Capture the cell that displays the provided text and extract its [x, y] central coordinate. 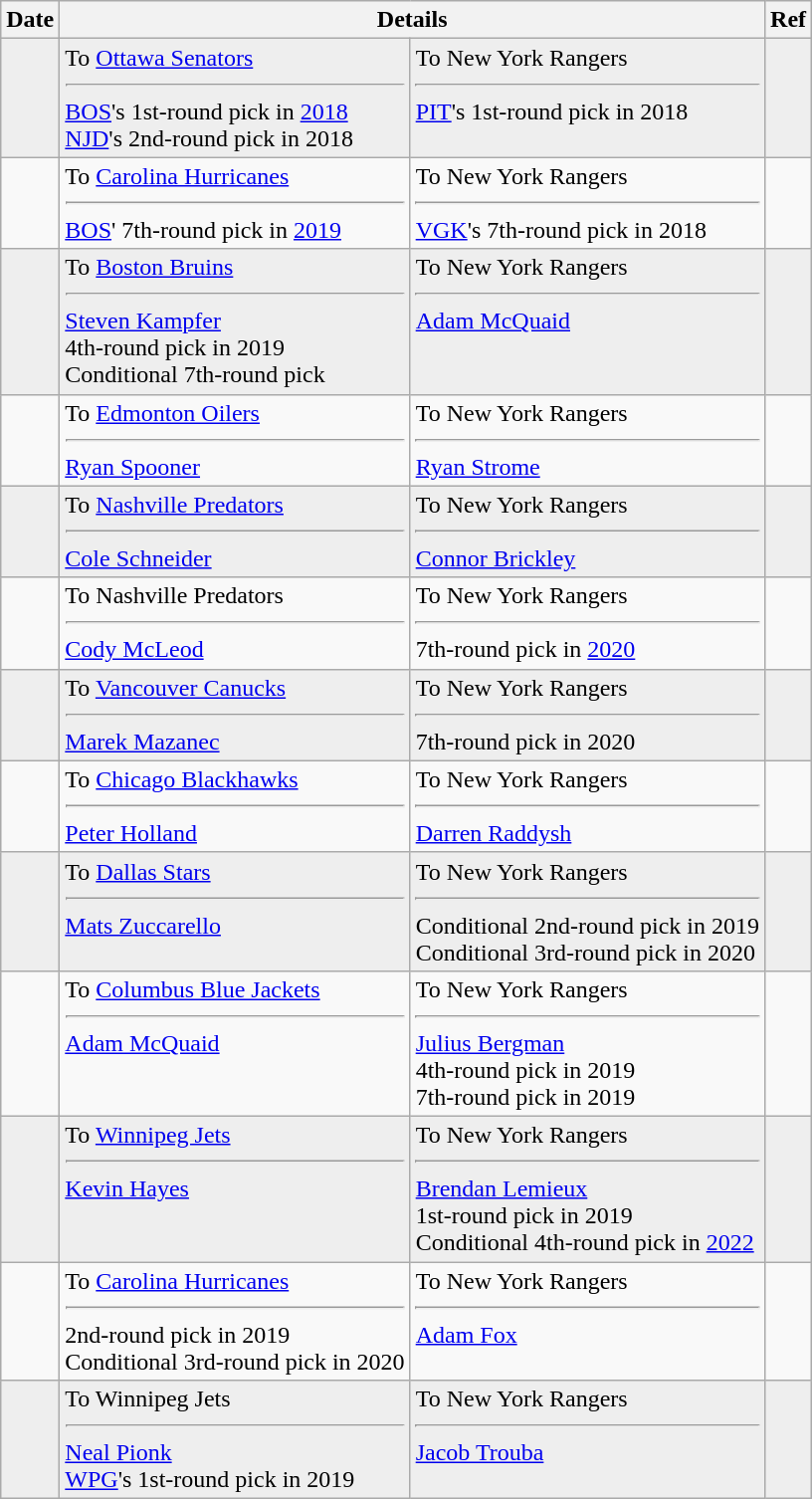
To New York RangersRyan Strome [587, 440]
To Winnipeg JetsNeal PionkWPG's 1st-round pick in 2019 [235, 1439]
To New York RangersPIT's 1st-round pick in 2018 [587, 98]
To Boston BruinsSteven Kampfer4th-round pick in 2019Conditional 7th-round pick [235, 321]
To Vancouver CanucksMarek Mazanec [235, 715]
To New York RangersAdam Fox [587, 1322]
To Columbus Blue JacketsAdam McQuaid [235, 1043]
Details [412, 20]
To New York RangersConnor Brickley [587, 532]
To New York RangersVGK's 7th-round pick in 2018 [587, 203]
To New York RangersJulius Bergman4th-round pick in 20197th-round pick in 2019 [587, 1043]
To Edmonton OilersRyan Spooner [235, 440]
To Chicago BlackhawksPeter Holland [235, 806]
To Nashville PredatorsCody McLeod [235, 623]
Date [30, 20]
To Ottawa SenatorsBOS's 1st-round pick in 2018NJD's 2nd-round pick in 2018 [235, 98]
To New York RangersBrendan Lemieux1st-round pick in 2019Conditional 4th-round pick in 2022 [587, 1188]
To New York RangersConditional 2nd-round pick in 2019Conditional 3rd-round pick in 2020 [587, 912]
To Dallas StarsMats Zuccarello [235, 912]
To Carolina Hurricanes2nd-round pick in 2019Conditional 3rd-round pick in 2020 [235, 1322]
To New York RangersDarren Raddysh [587, 806]
To Nashville PredatorsCole Schneider [235, 532]
To New York RangersJacob Trouba [587, 1439]
Ref [788, 20]
To New York RangersAdam McQuaid [587, 321]
To Carolina HurricanesBOS' 7th-round pick in 2019 [235, 203]
To Winnipeg JetsKevin Hayes [235, 1188]
